From the cell containing the given text, extract its center point as (x, y) coordinate. 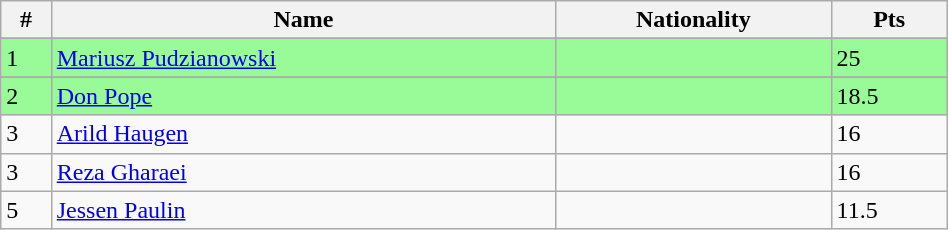
Name (303, 20)
11.5 (889, 210)
Mariusz Pudzianowski (303, 58)
Don Pope (303, 96)
Jessen Paulin (303, 210)
1 (26, 58)
18.5 (889, 96)
Pts (889, 20)
Nationality (694, 20)
5 (26, 210)
25 (889, 58)
2 (26, 96)
# (26, 20)
Arild Haugen (303, 134)
Reza Gharaei (303, 172)
